Extract the (x, y) coordinate from the center of the cell holding the provided text.  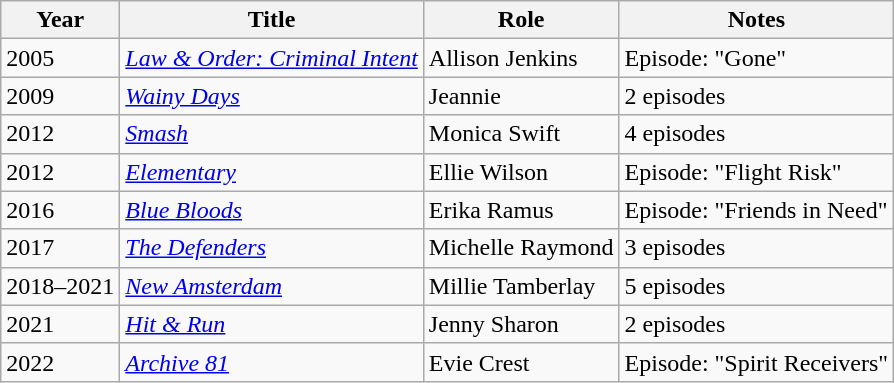
5 episodes (756, 286)
Jeannie (521, 96)
2016 (60, 210)
Monica Swift (521, 134)
Ellie Wilson (521, 172)
New Amsterdam (272, 286)
Episode: "Spirit Receivers" (756, 362)
Archive 81 (272, 362)
Allison Jenkins (521, 58)
Episode: "Flight Risk" (756, 172)
Millie Tamberlay (521, 286)
2021 (60, 324)
Smash (272, 134)
2018–2021 (60, 286)
Erika Ramus (521, 210)
2005 (60, 58)
Episode: "Friends in Need" (756, 210)
2022 (60, 362)
4 episodes (756, 134)
2017 (60, 248)
Evie Crest (521, 362)
Blue Bloods (272, 210)
Year (60, 20)
Notes (756, 20)
Wainy Days (272, 96)
Episode: "Gone" (756, 58)
Law & Order: Criminal Intent (272, 58)
Hit & Run (272, 324)
Michelle Raymond (521, 248)
Jenny Sharon (521, 324)
The Defenders (272, 248)
Role (521, 20)
3 episodes (756, 248)
Title (272, 20)
Elementary (272, 172)
2009 (60, 96)
